Capture the cell that displays the provided text and extract its [x, y] central coordinate. 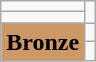
Bronze [43, 42]
